Find where the given text appears and provide that cell's center as (X, Y) coordinate. 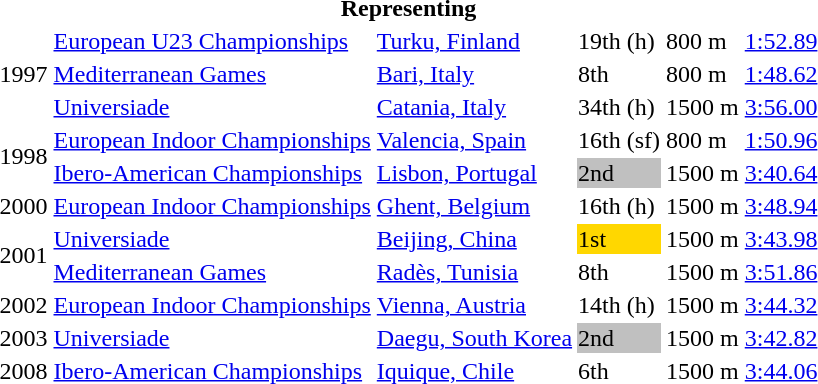
1st (620, 239)
16th (h) (620, 206)
Bari, Italy (474, 74)
Valencia, Spain (474, 140)
16th (sf) (620, 140)
19th (h) (620, 41)
Turku, Finland (474, 41)
14th (h) (620, 305)
34th (h) (620, 107)
Daegu, South Korea (474, 338)
Lisbon, Portugal (474, 173)
Catania, Italy (474, 107)
Beijing, China (474, 239)
European U23 Championships (212, 41)
Ibero-American Championships (212, 173)
Vienna, Austria (474, 305)
Radès, Tunisia (474, 272)
Ghent, Belgium (474, 206)
